Locate the cell with the specified text and output its [x, y] center coordinate. 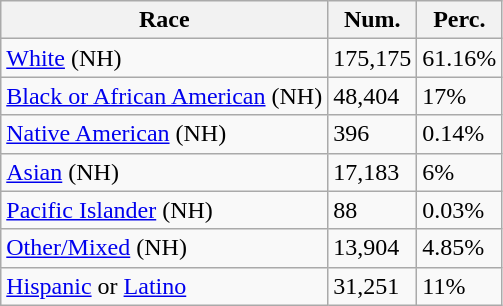
Race [164, 20]
175,175 [372, 58]
31,251 [372, 286]
396 [372, 134]
Native American (NH) [164, 134]
White (NH) [164, 58]
17% [460, 96]
Num. [372, 20]
4.85% [460, 248]
Perc. [460, 20]
Hispanic or Latino [164, 286]
0.14% [460, 134]
17,183 [372, 172]
48,404 [372, 96]
Other/Mixed (NH) [164, 248]
88 [372, 210]
6% [460, 172]
Black or African American (NH) [164, 96]
Asian (NH) [164, 172]
13,904 [372, 248]
0.03% [460, 210]
Pacific Islander (NH) [164, 210]
61.16% [460, 58]
11% [460, 286]
